Return the [x, y] coordinate for the center point of the cell that contains the specified text.  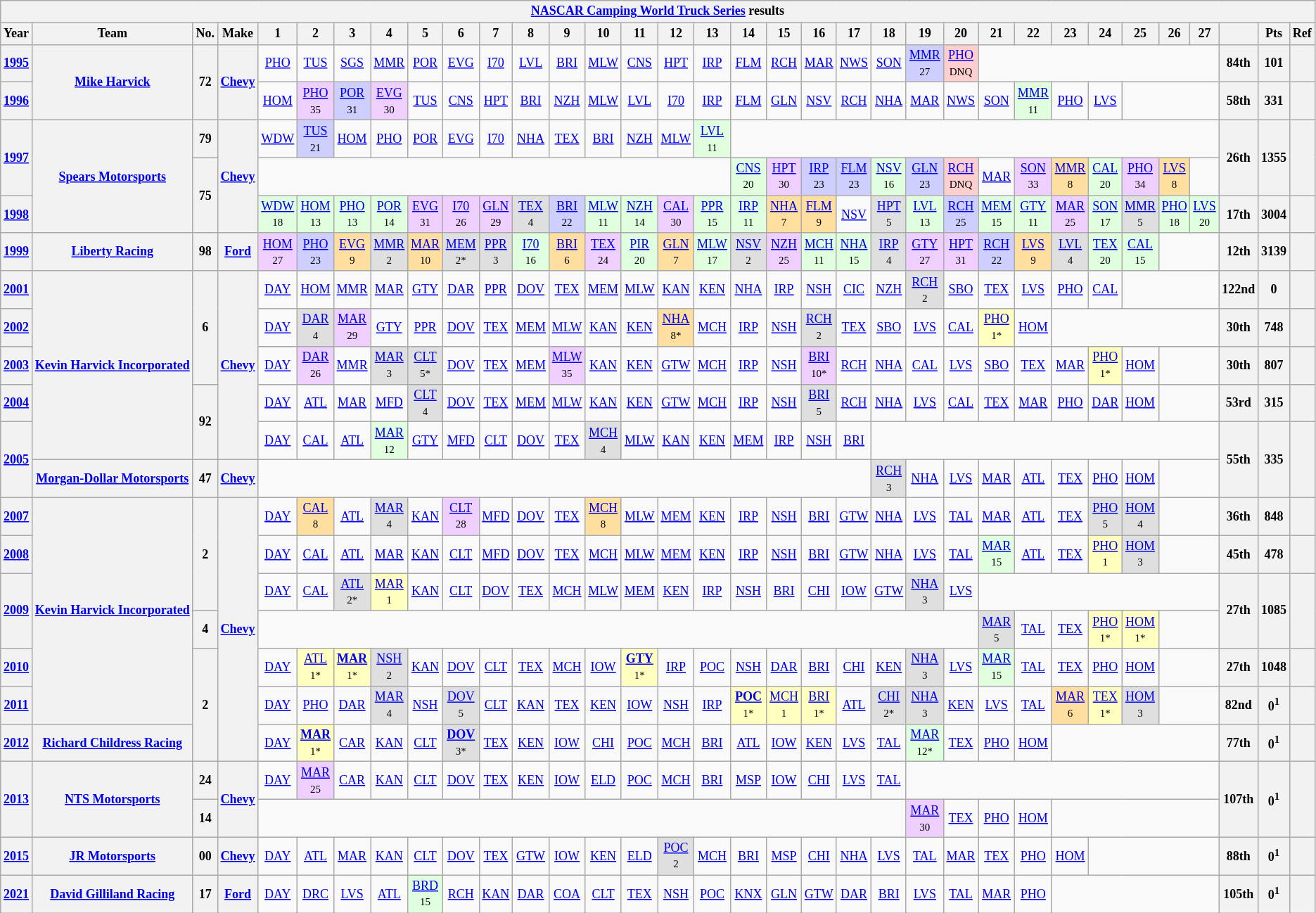
TEX20 [1106, 252]
NSH2 [390, 668]
82nd [1239, 705]
00 [205, 856]
COA [567, 894]
DOV5 [461, 705]
3139 [1275, 252]
Richard Childress Racing [113, 743]
CAL20 [1106, 177]
98 [205, 252]
807 [1275, 365]
NASCAR Camping World Truck Series results [658, 11]
MAR3 [390, 365]
MAR30 [924, 819]
45th [1239, 554]
107th [1239, 799]
2013 [17, 799]
BRI1* [819, 705]
NTS Motorsports [113, 799]
2001 [17, 290]
12 [676, 34]
7 [496, 34]
DAR4 [316, 328]
2015 [17, 856]
NSV2 [748, 252]
LVS8 [1175, 177]
MMR27 [924, 63]
I7026 [461, 215]
ATL2* [352, 592]
CLT28 [461, 516]
HOM1* [1141, 630]
315 [1275, 403]
NHA15 [854, 252]
LVL13 [924, 215]
BRI22 [567, 215]
MLW17 [712, 252]
LVS9 [1034, 252]
MAR1 [390, 592]
MEM15 [997, 215]
Pts [1275, 34]
MAR5 [997, 630]
2008 [17, 554]
David Gilliland Racing [113, 894]
PHODNQ [961, 63]
1 [278, 34]
9 [567, 34]
GLN7 [676, 252]
TUS21 [316, 139]
3 [352, 34]
WDW18 [278, 215]
2021 [17, 894]
I7016 [531, 252]
JR Motorsports [113, 856]
GLN23 [924, 177]
1996 [17, 101]
MMR5 [1141, 215]
PIR20 [639, 252]
1355 [1275, 158]
79 [205, 139]
PHO34 [1141, 177]
2010 [17, 668]
Make [238, 34]
MMR8 [1071, 177]
NHA8* [676, 328]
27 [1204, 34]
CAL8 [316, 516]
Team [113, 34]
RCHDNQ [961, 177]
HOM13 [316, 215]
8 [531, 34]
88th [1239, 856]
75 [205, 196]
PHO35 [316, 101]
TEX1* [1106, 705]
15 [784, 34]
POC1* [748, 705]
LVL4 [1071, 252]
1048 [1275, 668]
21 [997, 34]
SGS [352, 63]
84th [1239, 63]
NZH14 [639, 215]
12th [1239, 252]
CIC [854, 290]
18 [889, 34]
331 [1275, 101]
PHO1 [1106, 554]
101 [1275, 63]
HOM4 [1141, 516]
EVG30 [390, 101]
IRP11 [748, 215]
2003 [17, 365]
ATL1* [316, 668]
MMR2 [390, 252]
CHI2* [889, 705]
2012 [17, 743]
1999 [17, 252]
WDW [278, 139]
2011 [17, 705]
36th [1239, 516]
10 [603, 34]
2002 [17, 328]
MCH8 [603, 516]
MAR12 [390, 441]
DAR26 [316, 365]
HPT5 [889, 215]
848 [1275, 516]
GTY1* [639, 668]
25 [1141, 34]
105th [1239, 894]
PPR15 [712, 215]
478 [1275, 554]
EVG9 [352, 252]
RCH3 [889, 478]
MAR10 [426, 252]
GTY11 [1034, 215]
KNX [748, 894]
1085 [1275, 611]
2007 [17, 516]
CAL15 [1141, 252]
IRP23 [819, 177]
PHO23 [316, 252]
Ref [1302, 34]
NSV16 [889, 177]
MMR11 [1034, 101]
TEX4 [531, 215]
Spears Motorsports [113, 176]
MCH1 [784, 705]
1998 [17, 215]
20 [961, 34]
TEX24 [603, 252]
POR14 [390, 215]
26th [1239, 158]
1997 [17, 158]
CAL30 [676, 215]
BRI6 [567, 252]
FLM9 [819, 215]
NZH25 [784, 252]
16 [819, 34]
Year [17, 34]
335 [1275, 460]
748 [1275, 328]
DOV3* [461, 743]
0 [1275, 290]
2009 [17, 611]
26 [1175, 34]
PHO13 [352, 215]
EVG31 [426, 215]
2005 [17, 460]
RCH25 [961, 215]
MAR6 [1071, 705]
BRD15 [426, 894]
IRP4 [889, 252]
POR31 [352, 101]
HPT31 [961, 252]
55th [1239, 460]
23 [1071, 34]
58th [1239, 101]
92 [205, 422]
SON17 [1106, 215]
19 [924, 34]
NHA7 [784, 215]
PHO18 [1175, 215]
HOM27 [278, 252]
MCH11 [819, 252]
2004 [17, 403]
GTY27 [924, 252]
13 [712, 34]
SON33 [1034, 177]
MAR12* [924, 743]
GLN29 [496, 215]
FLM23 [854, 177]
HPT30 [784, 177]
3004 [1275, 215]
22 [1034, 34]
MLW35 [567, 365]
11 [639, 34]
POC2 [676, 856]
Mike Harvick [113, 82]
LVS20 [1204, 215]
BRI5 [819, 403]
CLT5* [426, 365]
5 [426, 34]
PPR3 [496, 252]
DRC [316, 894]
MEM2* [461, 252]
MAR29 [352, 328]
PHO5 [1106, 516]
BRI10* [819, 365]
CNS20 [748, 177]
17th [1239, 215]
72 [205, 82]
Morgan-Dollar Motorsports [113, 478]
LVL11 [712, 139]
77th [1239, 743]
1995 [17, 63]
MCH4 [603, 441]
RCH22 [997, 252]
Liberty Racing [113, 252]
No. [205, 34]
47 [205, 478]
53rd [1239, 403]
122nd [1239, 290]
MLW11 [603, 215]
CLT4 [426, 403]
